From the cell containing the given text, extract its center point as (x, y) coordinate. 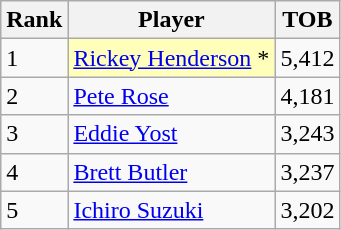
Rank (34, 20)
4 (34, 172)
Eddie Yost (172, 134)
1 (34, 58)
5,412 (308, 58)
TOB (308, 20)
3,202 (308, 210)
Brett Butler (172, 172)
4,181 (308, 96)
Rickey Henderson * (172, 58)
Ichiro Suzuki (172, 210)
3,237 (308, 172)
3,243 (308, 134)
5 (34, 210)
Pete Rose (172, 96)
Player (172, 20)
2 (34, 96)
3 (34, 134)
